Search for the cell housing the specified text and yield its [X, Y] center coordinate. 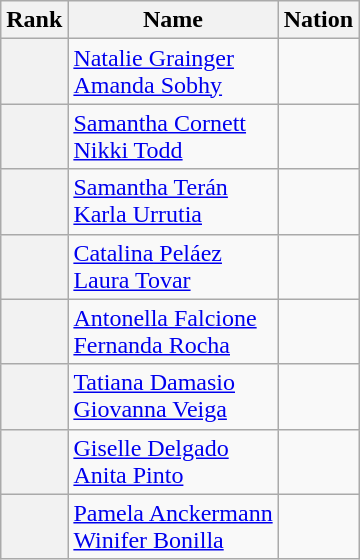
Samantha Cornett Nikki Todd [173, 136]
Pamela Anckermann Winifer Bonilla [173, 526]
Giselle Delgado Anita Pinto [173, 462]
Nation [318, 20]
Rank [34, 20]
Samantha Terán Karla Urrutia [173, 202]
Catalina Peláez Laura Tovar [173, 266]
Tatiana Damasio Giovanna Veiga [173, 396]
Natalie Grainger Amanda Sobhy [173, 72]
Antonella Falcione Fernanda Rocha [173, 332]
Name [173, 20]
